Find where the given text appears and provide that cell's center as (x, y) coordinate. 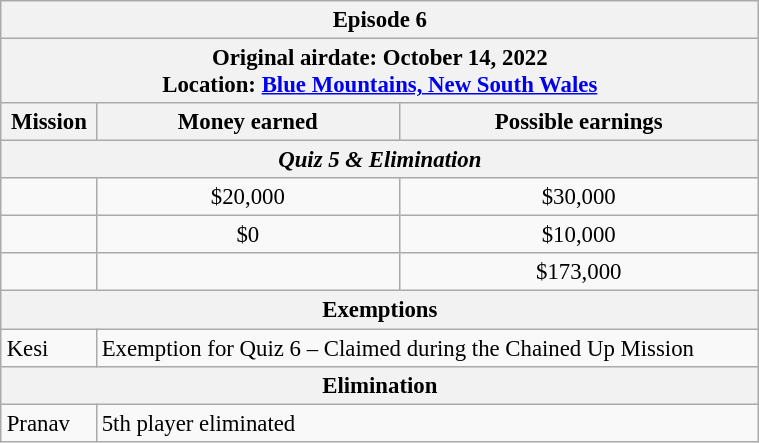
$10,000 (578, 235)
Possible earnings (578, 122)
Pranav (48, 423)
$20,000 (248, 197)
$0 (248, 235)
Kesi (48, 347)
$30,000 (578, 197)
Elimination (380, 385)
Mission (48, 122)
$173,000 (578, 272)
Episode 6 (380, 20)
Original airdate: October 14, 2022Location: Blue Mountains, New South Wales (380, 70)
Quiz 5 & Elimination (380, 160)
5th player eliminated (427, 423)
Exemptions (380, 310)
Money earned (248, 122)
Exemption for Quiz 6 – Claimed during the Chained Up Mission (427, 347)
